Extract the [X, Y] coordinate from the center of the cell holding the provided text.  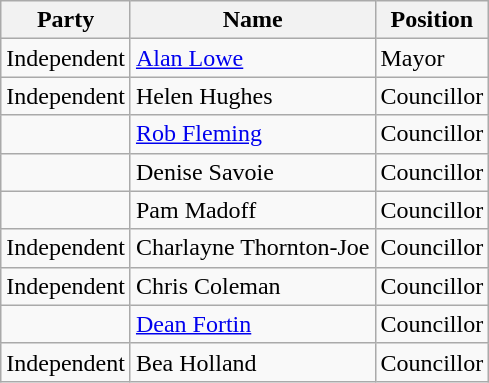
Chris Coleman [252, 286]
Mayor [432, 58]
Position [432, 20]
Alan Lowe [252, 58]
Denise Savoie [252, 172]
Pam Madoff [252, 210]
Party [66, 20]
Dean Fortin [252, 324]
Charlayne Thornton-Joe [252, 248]
Bea Holland [252, 362]
Helen Hughes [252, 96]
Rob Fleming [252, 134]
Name [252, 20]
